Search for the cell housing the specified text and yield its (x, y) center coordinate. 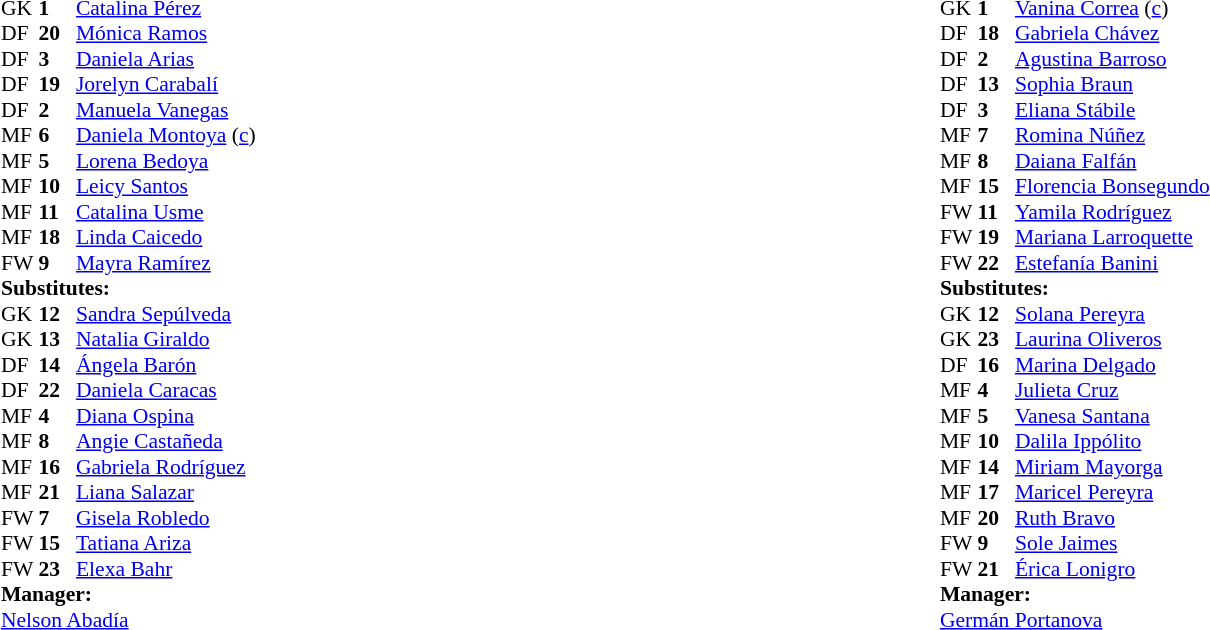
Leicy Santos (166, 186)
Sophia Braun (1112, 84)
Natalia Giraldo (166, 339)
Sandra Sepúlveda (166, 314)
Estefanía Banini (1112, 263)
Sole Jaimes (1112, 543)
Yamila Rodríguez (1112, 212)
Daniela Caracas (166, 390)
Ruth Bravo (1112, 518)
Jorelyn Carabalí (166, 84)
Catalina Usme (166, 212)
Gabriela Rodríguez (166, 467)
Linda Caicedo (166, 237)
Marina Delgado (1112, 365)
Vanesa Santana (1112, 416)
Solana Pereyra (1112, 314)
Lorena Bedoya (166, 161)
Julieta Cruz (1112, 390)
Romina Núñez (1112, 135)
Laurina Oliveros (1112, 339)
Gabriela Chávez (1112, 33)
17 (996, 492)
Liana Salazar (166, 492)
Florencia Bonsegundo (1112, 186)
Angie Castañeda (166, 441)
Manuela Vanegas (166, 110)
Ángela Barón (166, 365)
Gisela Robledo (166, 518)
Daniela Arias (166, 59)
Dalila Ippólito (1112, 441)
Agustina Barroso (1112, 59)
Mariana Larroquette (1112, 237)
Miriam Mayorga (1112, 467)
Mónica Ramos (166, 33)
6 (57, 135)
Elexa Bahr (166, 569)
Daiana Falfán (1112, 161)
Eliana Stábile (1112, 110)
Érica Lonigro (1112, 569)
Maricel Pereyra (1112, 492)
Mayra Ramírez (166, 263)
Daniela Montoya (c) (166, 135)
Tatiana Ariza (166, 543)
Diana Ospina (166, 416)
